Pinpoint the cell where the given text exists, returning its [X, Y] midpoint coordinate. 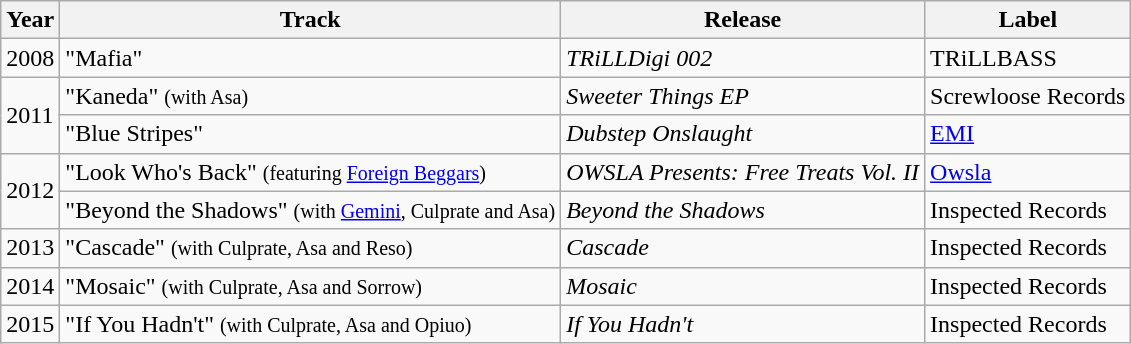
Year [30, 20]
"Blue Stripes" [310, 134]
Track [310, 20]
TRiLLDigi 002 [743, 58]
Beyond the Shadows [743, 210]
2015 [30, 324]
2012 [30, 191]
"Beyond the Shadows" (with Gemini, Culprate and Asa) [310, 210]
2014 [30, 286]
Screwloose Records [1028, 96]
"If You Hadn't" (with Culprate, Asa and Opiuo) [310, 324]
2011 [30, 115]
Label [1028, 20]
Sweeter Things EP [743, 96]
"Look Who's Back" (featuring Foreign Beggars) [310, 172]
"Mafia" [310, 58]
2013 [30, 248]
TRiLLBASS [1028, 58]
Dubstep Onslaught [743, 134]
If You Hadn't [743, 324]
Owsla [1028, 172]
EMI [1028, 134]
"Kaneda" (with Asa) [310, 96]
"Cascade" (with Culprate, Asa and Reso) [310, 248]
OWSLA Presents: Free Treats Vol. II [743, 172]
2008 [30, 58]
Mosaic [743, 286]
Cascade [743, 248]
Release [743, 20]
"Mosaic" (with Culprate, Asa and Sorrow) [310, 286]
